Locate the cell with the specified text and output its [X, Y] center coordinate. 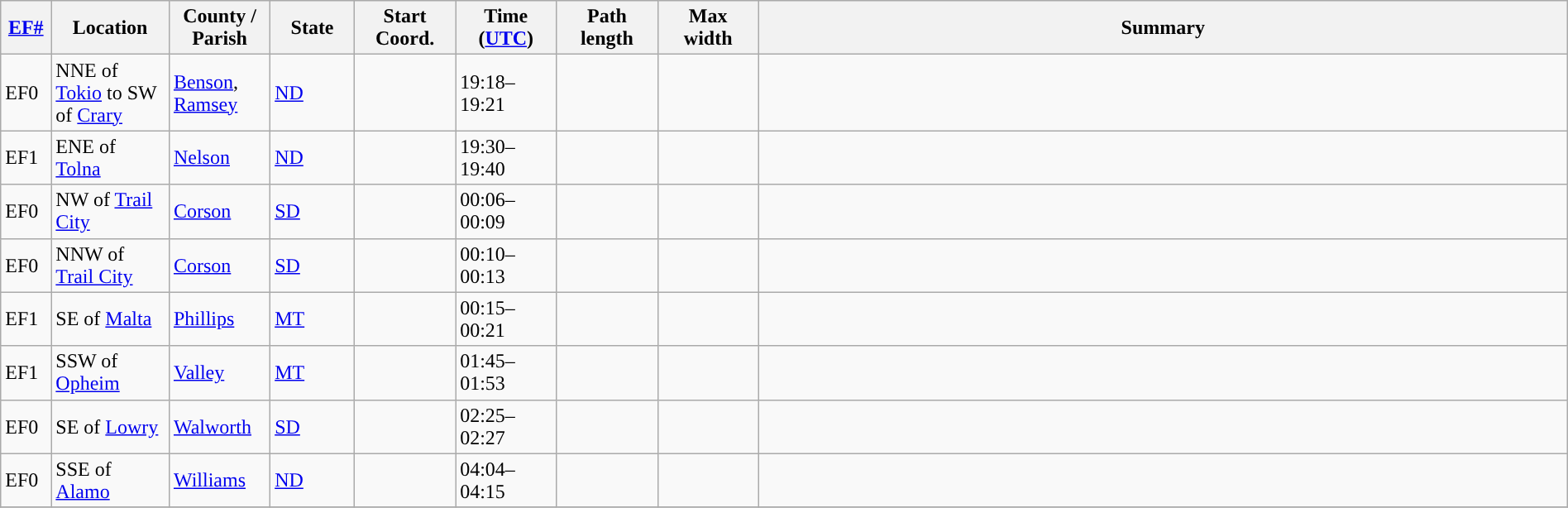
Valley [219, 372]
Benson, Ramsey [219, 93]
00:10–00:13 [506, 265]
19:18–19:21 [506, 93]
Path length [607, 28]
19:30–19:40 [506, 157]
00:06–00:09 [506, 212]
NW of Trail City [111, 212]
Summary [1163, 28]
Williams [219, 480]
NNW of Trail City [111, 265]
Time (UTC) [506, 28]
NNE of Tokio to SW of Crary [111, 93]
SSW of Opheim [111, 372]
Walworth [219, 427]
State [313, 28]
County / Parish [219, 28]
EF# [26, 28]
SE of Malta [111, 319]
SE of Lowry [111, 427]
Start Coord. [404, 28]
04:04–04:15 [506, 480]
Nelson [219, 157]
02:25–02:27 [506, 427]
SSE of Alamo [111, 480]
Max width [708, 28]
ENE of Tolna [111, 157]
Location [111, 28]
Phillips [219, 319]
00:15–00:21 [506, 319]
01:45–01:53 [506, 372]
